Capture the cell that displays the provided text and extract its [X, Y] central coordinate. 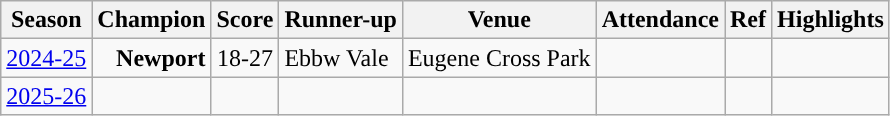
Season [46, 20]
Ref [748, 20]
Runner-up [341, 20]
Eugene Cross Park [499, 58]
Champion [152, 20]
Highlights [831, 20]
Ebbw Vale [341, 58]
18-27 [245, 58]
2025-26 [46, 96]
Venue [499, 20]
2024-25 [46, 58]
Newport [152, 58]
Score [245, 20]
Attendance [660, 20]
